Provide the [X, Y] coordinate of the cell's center where the given text is located.  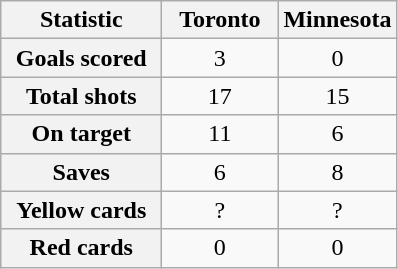
Goals scored [82, 58]
8 [338, 172]
17 [220, 96]
Statistic [82, 20]
Minnesota [338, 20]
On target [82, 134]
Saves [82, 172]
Yellow cards [82, 210]
3 [220, 58]
Total shots [82, 96]
15 [338, 96]
Toronto [220, 20]
11 [220, 134]
Red cards [82, 248]
